Capture the cell that displays the provided text and extract its [x, y] central coordinate. 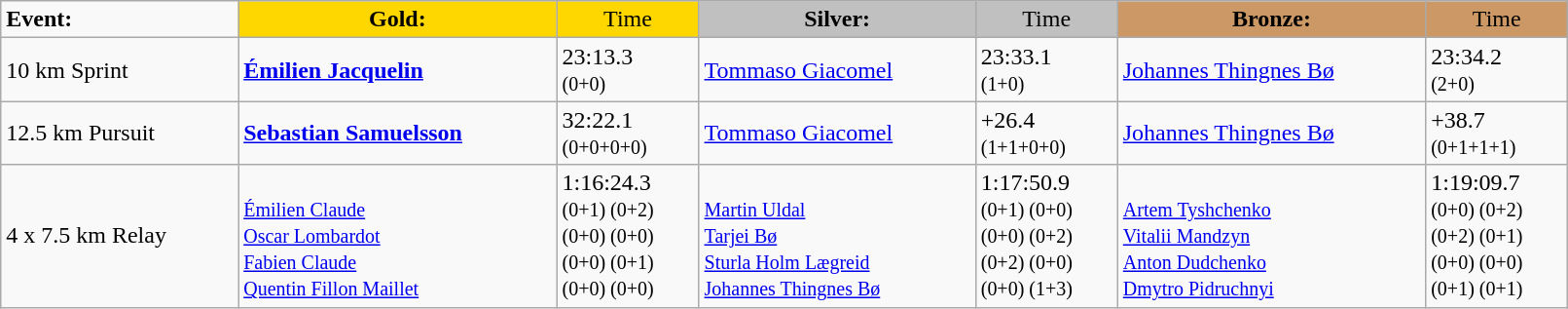
Martin UldalTarjei BøSturla Holm LægreidJohannes Thingnes Bø [837, 236]
Artem TyshchenkoVitalii MandzynAnton DudchenkoDmytro Pidruchnyi [1271, 236]
Émilien Jacquelin [397, 70]
Sebastian Samuelsson [397, 133]
Event: [120, 19]
23:33.1(1+0) [1046, 70]
23:13.3(0+0) [628, 70]
Bronze: [1271, 19]
Émilien ClaudeOscar LombardotFabien ClaudeQuentin Fillon Maillet [397, 236]
1:19:09.7(0+0) (0+2)(0+2) (0+1)(0+0) (0+0)(0+1) (0+1) [1497, 236]
12.5 km Pursuit [120, 133]
23:34.2(2+0) [1497, 70]
10 km Sprint [120, 70]
Silver: [837, 19]
1:17:50.9(0+1) (0+0)(0+0) (0+2)(0+2) (0+0)(0+0) (1+3) [1046, 236]
Gold: [397, 19]
1:16:24.3(0+1) (0+2)(0+0) (0+0)(0+0) (0+1)(0+0) (0+0) [628, 236]
32:22.1(0+0+0+0) [628, 133]
+26.4(1+1+0+0) [1046, 133]
+38.7(0+1+1+1) [1497, 133]
4 x 7.5 km Relay [120, 236]
